Find where the given text appears and provide that cell's center as [X, Y] coordinate. 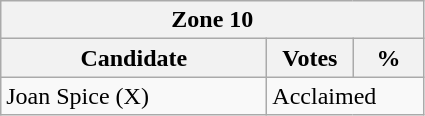
Acclaimed [346, 96]
Votes [310, 58]
Zone 10 [212, 20]
Joan Spice (X) [134, 96]
% [388, 58]
Candidate [134, 58]
